Return the (x, y) coordinate for the center point of the cell that contains the specified text.  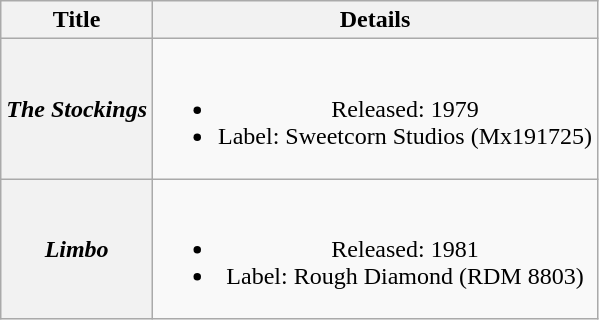
The Stockings (77, 109)
Released: 1981Label: Rough Diamond (RDM 8803) (376, 249)
Title (77, 20)
Released: 1979Label: Sweetcorn Studios (Mx191725) (376, 109)
Details (376, 20)
Limbo (77, 249)
